Pinpoint the cell where the given text exists, returning its (x, y) midpoint coordinate. 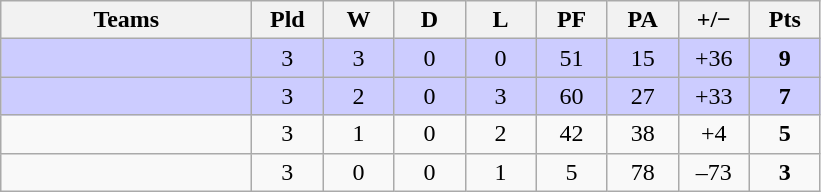
PA (642, 20)
15 (642, 58)
Pts (784, 20)
L (500, 20)
60 (572, 96)
Teams (126, 20)
+33 (714, 96)
78 (642, 172)
+36 (714, 58)
42 (572, 134)
51 (572, 58)
W (358, 20)
D (430, 20)
27 (642, 96)
Pld (288, 20)
–73 (714, 172)
9 (784, 58)
38 (642, 134)
+/− (714, 20)
7 (784, 96)
PF (572, 20)
+4 (714, 134)
